Identify which cell holds the provided text, then report its (X, Y) central coordinate. 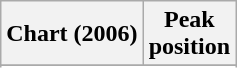
Chart (2006) (72, 34)
Peakposition (189, 34)
